Provide the (x, y) coordinate of the cell's center where the given text is located.  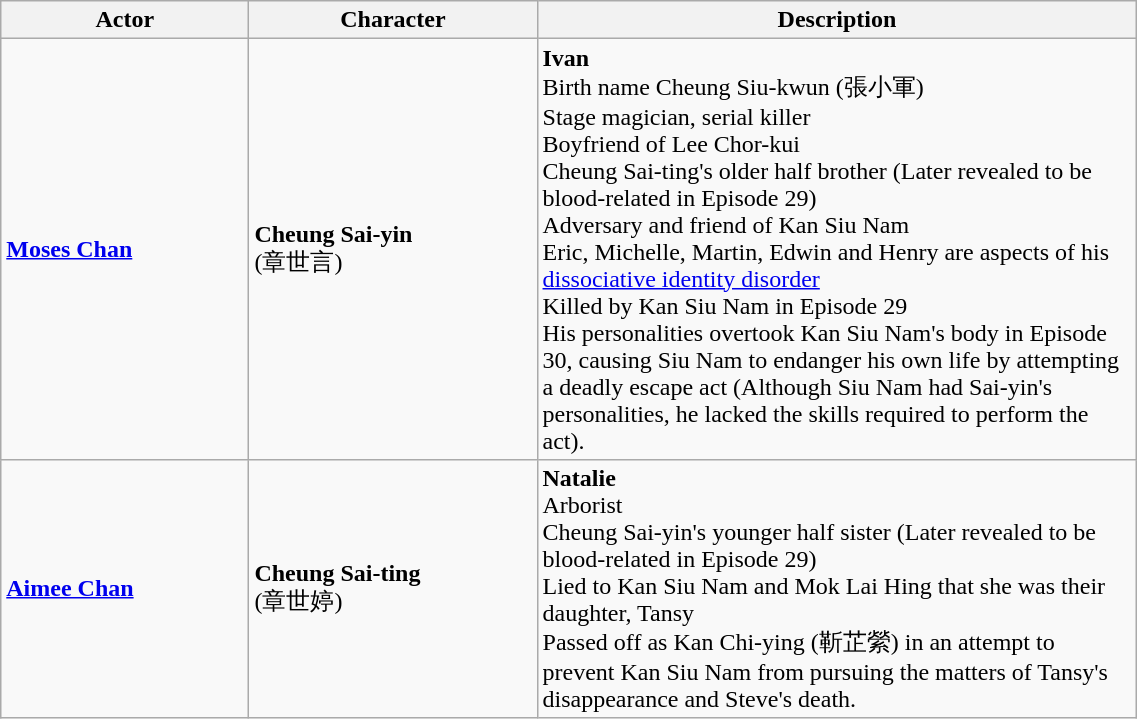
Cheung Sai-ting(章世婷) (393, 588)
Character (393, 20)
Actor (125, 20)
Description (837, 20)
Cheung Sai-yin(章世言) (393, 250)
Moses Chan (125, 250)
Aimee Chan (125, 588)
